Find where the given text appears and provide that cell's center as (x, y) coordinate. 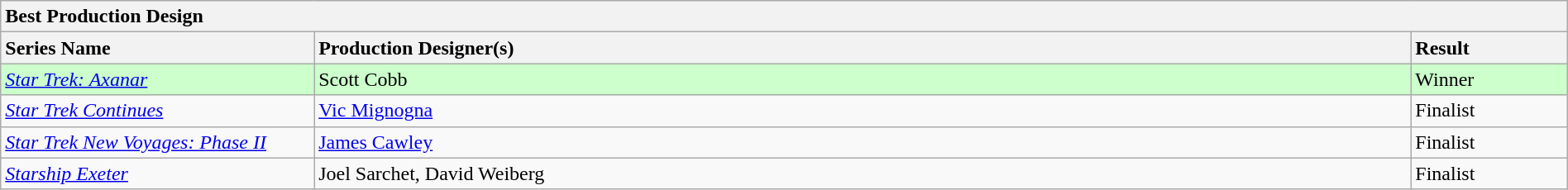
Series Name (157, 48)
Star Trek Continues (157, 111)
Star Trek New Voyages: Phase II (157, 142)
James Cawley (863, 142)
Result (1489, 48)
Vic Mignogna (863, 111)
Production Designer(s) (863, 48)
Winner (1489, 79)
Scott Cobb (863, 79)
Star Trek: Axanar (157, 79)
Best Production Design (784, 17)
Starship Exeter (157, 173)
Joel Sarchet, David Weiberg (863, 173)
